Scan for the cell matching the given text and deliver its (x, y) coordinate at center. 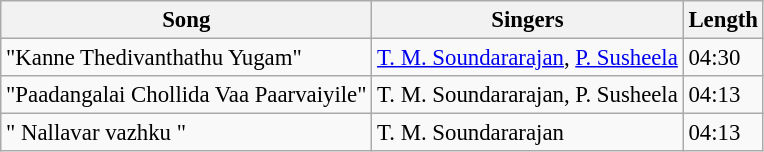
Song (186, 20)
04:30 (723, 58)
T. M. Soundararajan (528, 133)
" Nallavar vazhku " (186, 133)
"Paadangalai Chollida Vaa Paarvaiyile" (186, 95)
Length (723, 20)
Singers (528, 20)
"Kanne Thedivanthathu Yugam" (186, 58)
